Detect which cell encompasses the target text, then output its (X, Y) center coordinate. 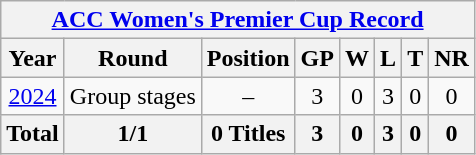
Group stages (132, 96)
Round (132, 58)
NR (452, 58)
GP (317, 58)
Total (33, 134)
2024 (33, 96)
0 Titles (248, 134)
1/1 (132, 134)
Year (33, 58)
L (388, 58)
– (248, 96)
Position (248, 58)
T (416, 58)
W (356, 58)
ACC Women's Premier Cup Record (238, 20)
